Return the [x, y] coordinate for the center point of the cell that contains the specified text.  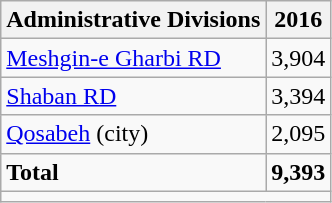
Meshgin-e Gharbi RD [134, 58]
3,394 [298, 96]
Total [134, 172]
3,904 [298, 58]
2016 [298, 20]
Administrative Divisions [134, 20]
9,393 [298, 172]
Qosabeh (city) [134, 134]
2,095 [298, 134]
Shaban RD [134, 96]
